Locate the cell with the specified text and output its (X, Y) center coordinate. 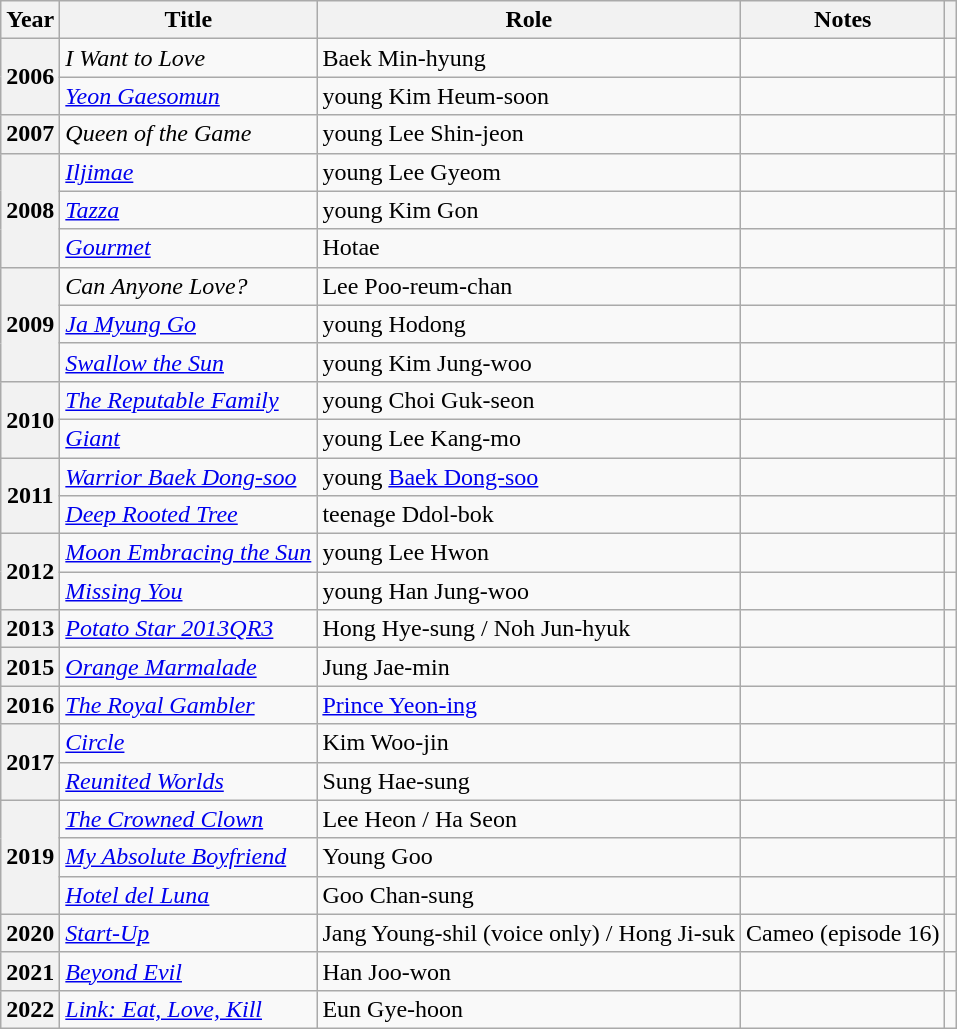
2019 (30, 857)
young Lee Hwon (529, 553)
Goo Chan-sung (529, 895)
Eun Gye-hoon (529, 1009)
Moon Embracing the Sun (188, 553)
young Hodong (529, 324)
The Reputable Family (188, 400)
Lee Heon / Ha Seon (529, 819)
Gourmet (188, 248)
Ja Myung Go (188, 324)
Cameo (episode 16) (843, 933)
Baek Min-hyung (529, 58)
2011 (30, 496)
Can Anyone Love? (188, 286)
2022 (30, 1009)
Potato Star 2013QR3 (188, 629)
2010 (30, 419)
Reunited Worlds (188, 781)
young Kim Gon (529, 210)
2020 (30, 933)
2009 (30, 324)
2021 (30, 971)
2017 (30, 762)
Giant (188, 438)
Han Joo-won (529, 971)
Hong Hye-sung / Noh Jun-hyuk (529, 629)
Iljimae (188, 172)
Prince Yeon-ing (529, 705)
Deep Rooted Tree (188, 515)
Kim Woo-jin (529, 743)
Notes (843, 20)
Yeon Gaesomun (188, 96)
Sung Hae-sung (529, 781)
young Lee Shin-jeon (529, 134)
Hotae (529, 248)
Jung Jae-min (529, 667)
2006 (30, 77)
Swallow the Sun (188, 362)
Start-Up (188, 933)
2016 (30, 705)
The Royal Gambler (188, 705)
Circle (188, 743)
Young Goo (529, 857)
Missing You (188, 591)
My Absolute Boyfriend (188, 857)
2008 (30, 210)
young Baek Dong-soo (529, 477)
Jang Young-shil (voice only) / Hong Ji-suk (529, 933)
teenage Ddol-bok (529, 515)
2007 (30, 134)
Hotel del Luna (188, 895)
young Choi Guk-seon (529, 400)
young Lee Gyeom (529, 172)
Title (188, 20)
Queen of the Game (188, 134)
young Han Jung-woo (529, 591)
Beyond Evil (188, 971)
Tazza (188, 210)
Lee Poo-reum-chan (529, 286)
The Crowned Clown (188, 819)
young Lee Kang-mo (529, 438)
Orange Marmalade (188, 667)
2015 (30, 667)
young Kim Jung-woo (529, 362)
Warrior Baek Dong-soo (188, 477)
Year (30, 20)
Role (529, 20)
I Want to Love (188, 58)
2012 (30, 572)
young Kim Heum-soon (529, 96)
Link: Eat, Love, Kill (188, 1009)
2013 (30, 629)
